Extract the (x, y) coordinate from the center of the cell holding the provided text.  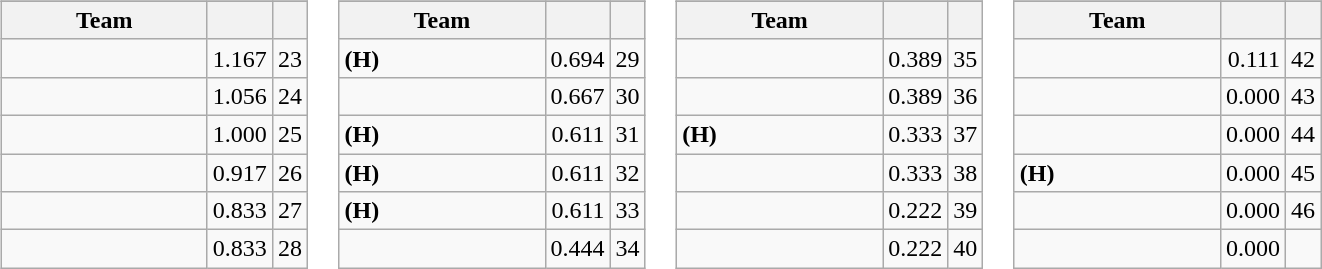
34 (628, 249)
28 (290, 249)
43 (1302, 96)
0.667 (578, 96)
0.444 (578, 249)
24 (290, 96)
25 (290, 134)
0.111 (1252, 58)
29 (628, 58)
30 (628, 96)
1.000 (240, 134)
38 (966, 173)
32 (628, 173)
35 (966, 58)
27 (290, 211)
23 (290, 58)
26 (290, 173)
33 (628, 211)
1.056 (240, 96)
45 (1302, 173)
37 (966, 134)
0.917 (240, 173)
36 (966, 96)
39 (966, 211)
1.167 (240, 58)
31 (628, 134)
44 (1302, 134)
46 (1302, 211)
40 (966, 249)
0.694 (578, 58)
42 (1302, 58)
